For the text-containing cell, return its midpoint in (X, Y) coordinate format. 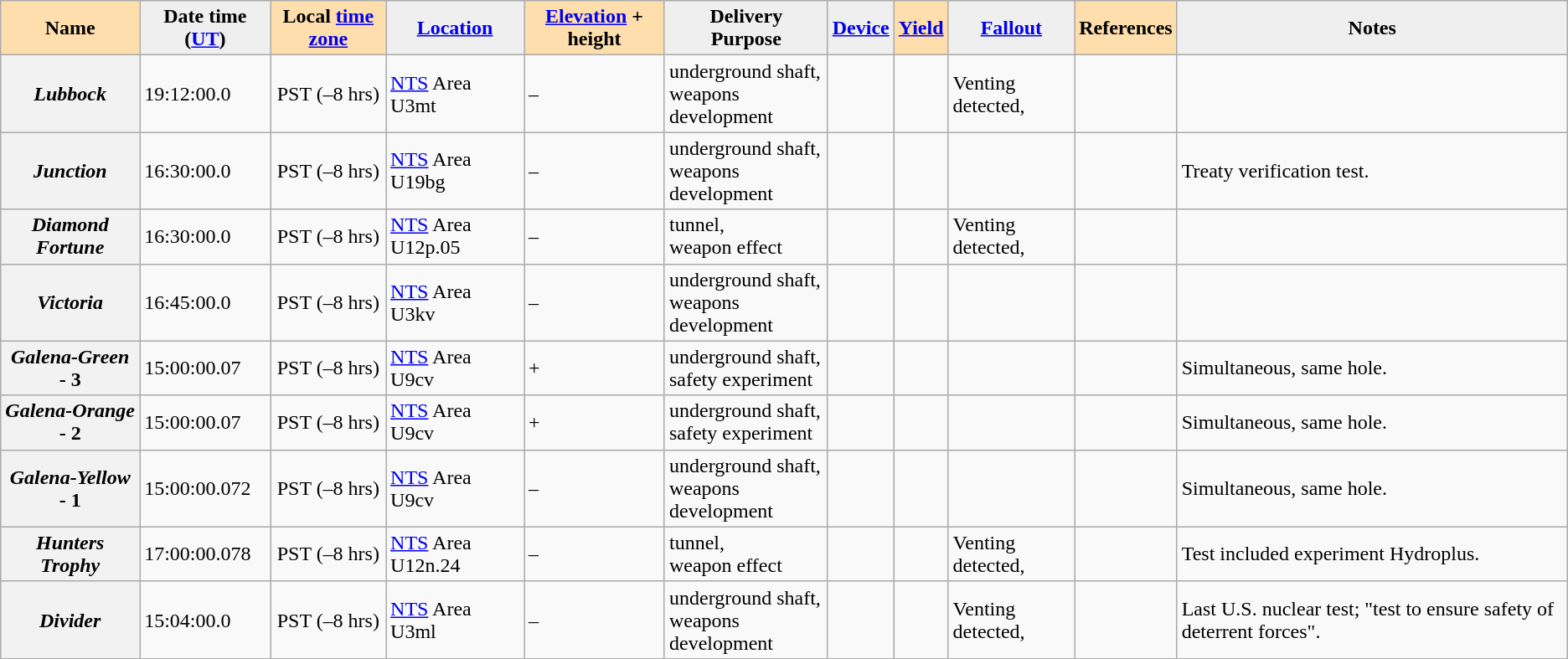
15:00:00.072 (205, 488)
Galena-Green - 3 (70, 368)
Yield (921, 28)
NTS Area U19bg (456, 171)
Divider (70, 620)
References (1126, 28)
NTS Area U12n.24 (456, 554)
Location (456, 28)
Hunters Trophy (70, 554)
16:45:00.0 (205, 302)
Fallout (1012, 28)
NTS Area U3kv (456, 302)
Delivery Purpose (745, 28)
Local time zone (328, 28)
Galena-Yellow - 1 (70, 488)
Galena-Orange - 2 (70, 422)
Elevation + height (595, 28)
Lubbock (70, 94)
Diamond Fortune (70, 236)
Name (70, 28)
17:00:00.078 (205, 554)
Test included experiment Hydroplus. (1372, 554)
Last U.S. nuclear test; "test to ensure safety of deterrent forces". (1372, 620)
19:12:00.0 (205, 94)
NTS Area U3ml (456, 620)
Notes (1372, 28)
Date time (UT) (205, 28)
Treaty verification test. (1372, 171)
Victoria (70, 302)
15:04:00.0 (205, 620)
Junction (70, 171)
NTS Area U3mt (456, 94)
NTS Area U12p.05 (456, 236)
Device (861, 28)
